Return the (X, Y) coordinate for the center point of the cell that contains the specified text.  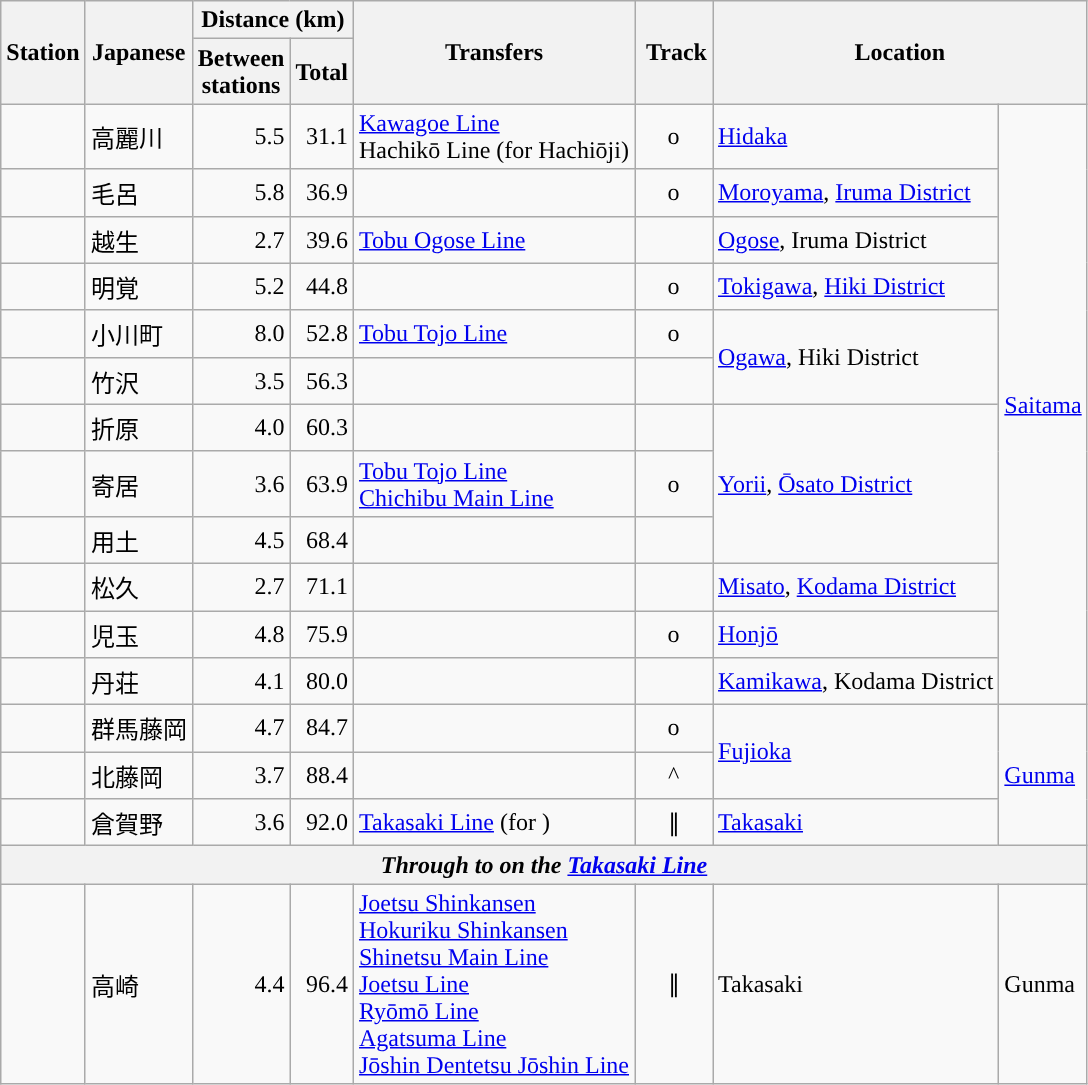
3.7 (241, 776)
Yorii, Ōsato District (855, 484)
4.4 (241, 984)
Misato, Kodama District (855, 586)
折原 (138, 428)
Tokigawa, Hiki District (855, 286)
松久 (138, 586)
80.0 (322, 682)
Japanese (138, 52)
群馬藤岡 (138, 728)
高崎 (138, 984)
Saitama (1043, 404)
71.1 (322, 586)
Betweenstations (241, 72)
倉賀野 (138, 822)
75.9 (322, 634)
4.8 (241, 634)
39.6 (322, 240)
北藤岡 (138, 776)
児玉 (138, 634)
Total (322, 72)
毛呂 (138, 192)
寄居 (138, 484)
Kawagoe Line Hachikō Line (for Hachiōji) (494, 136)
Joetsu Shinkansen Hokuriku Shinkansen Shinetsu Main Line Joetsu Line Ryōmō Line Agatsuma Line Jōshin Dentetsu Jōshin Line (494, 984)
小川町 (138, 334)
Tobu Tojo Line Chichibu Main Line (494, 484)
高麗川 (138, 136)
Takasaki Line (for ) (494, 822)
^ (674, 776)
92.0 (322, 822)
Ogose, Iruma District (855, 240)
Kamikawa, Kodama District (855, 682)
52.8 (322, 334)
5.2 (241, 286)
5.8 (241, 192)
3.5 (241, 380)
44.8 (322, 286)
Transfers (494, 52)
竹沢 (138, 380)
Tobu Ogose Line (494, 240)
56.3 (322, 380)
4.7 (241, 728)
63.9 (322, 484)
Tobu Tojo Line (494, 334)
96.4 (322, 984)
用土 (138, 540)
丹荘 (138, 682)
Fujioka (855, 752)
Honjō (855, 634)
Distance (km) (272, 20)
4.0 (241, 428)
4.1 (241, 682)
Moroyama, Iruma District (855, 192)
88.4 (322, 776)
明覚 (138, 286)
68.4 (322, 540)
4.5 (241, 540)
Station (43, 52)
Track (674, 52)
8.0 (241, 334)
Through to on the Takasaki Line (544, 865)
Hidaka (855, 136)
60.3 (322, 428)
Location (900, 52)
31.1 (322, 136)
36.9 (322, 192)
5.5 (241, 136)
84.7 (322, 728)
Ogawa, Hiki District (855, 357)
越生 (138, 240)
